Extract the [x, y] coordinate from the center of the cell holding the provided text.  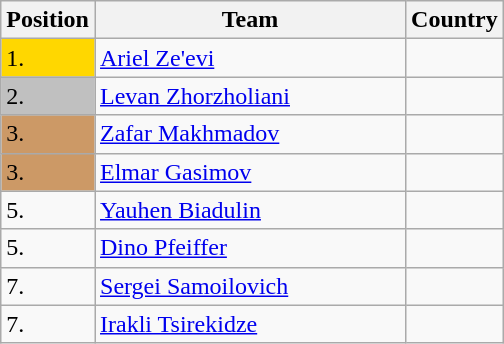
Ariel Ze'evi [250, 58]
Team [250, 20]
Position [48, 20]
Country [455, 20]
Dino Pfeiffer [250, 248]
1. [48, 58]
Yauhen Biadulin [250, 210]
Zafar Makhmadov [250, 134]
2. [48, 96]
Levan Zhorzholiani [250, 96]
Irakli Tsirekidze [250, 324]
Elmar Gasimov [250, 172]
Sergei Samoilovich [250, 286]
